Return the [x, y] coordinate for the center point of the cell that contains the specified text.  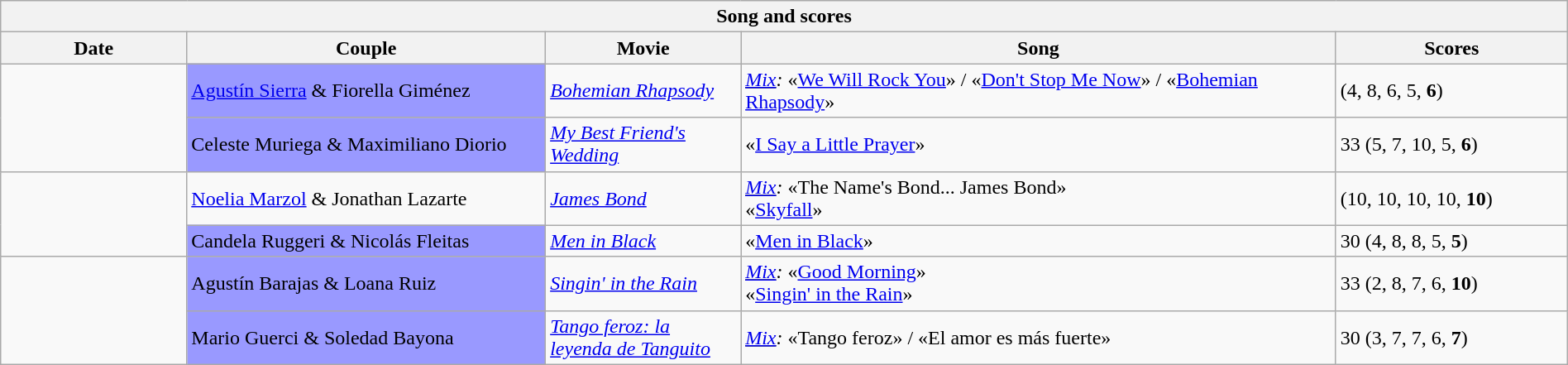
(10, 10, 10, 10, 10) [1451, 199]
My Best Friend's Wedding [643, 144]
Couple [366, 48]
Agustín Barajas & Loana Ruiz [366, 283]
Song and scores [784, 17]
Candela Ruggeri & Nicolás Fleitas [366, 241]
Mix: «We Will Rock You» / «Don't Stop Me Now» / «Bohemian Rhapsody» [1039, 91]
Mix: «Tango feroz» / «El amor es más fuerte» [1039, 338]
Date [94, 48]
33 (5, 7, 10, 5, 6) [1451, 144]
(4, 8, 6, 5, 6) [1451, 91]
30 (3, 7, 7, 6, 7) [1451, 338]
Mario Guerci & Soledad Bayona [366, 338]
30 (4, 8, 8, 5, 5) [1451, 241]
Noelia Marzol & Jonathan Lazarte [366, 199]
Scores [1451, 48]
Tango feroz: la leyenda de Tanguito [643, 338]
Celeste Muriega & Maximiliano Diorio [366, 144]
Song [1039, 48]
James Bond [643, 199]
Bohemian Rhapsody [643, 91]
«I Say a Little Prayer» [1039, 144]
«Men in Black» [1039, 241]
Agustín Sierra & Fiorella Giménez [366, 91]
Mix: «The Name's Bond... James Bond» «Skyfall» [1039, 199]
Mix: «Good Morning» «Singin' in the Rain» [1039, 283]
Movie [643, 48]
33 (2, 8, 7, 6, 10) [1451, 283]
Singin' in the Rain [643, 283]
Men in Black [643, 241]
